Detect which cell encompasses the target text, then output its [x, y] center coordinate. 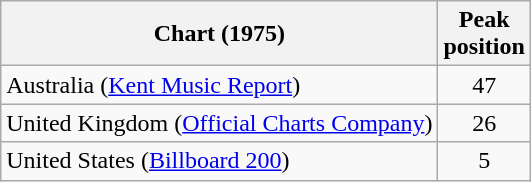
47 [484, 85]
Australia (Kent Music Report) [220, 85]
Peak position [484, 34]
5 [484, 161]
United Kingdom (Official Charts Company) [220, 123]
United States (Billboard 200) [220, 161]
26 [484, 123]
Chart (1975) [220, 34]
